Search for the cell housing the specified text and yield its [x, y] center coordinate. 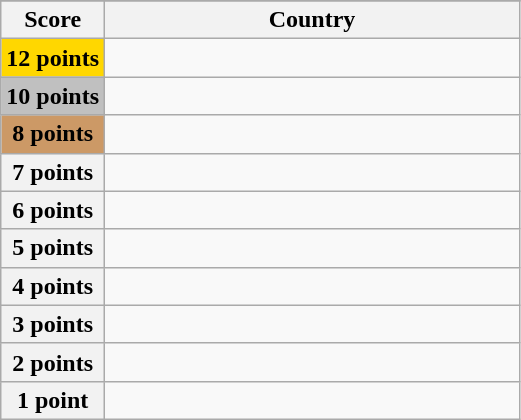
5 points [53, 248]
8 points [53, 134]
12 points [53, 58]
6 points [53, 210]
7 points [53, 172]
Score [53, 20]
2 points [53, 362]
10 points [53, 96]
4 points [53, 286]
Country [312, 20]
3 points [53, 324]
1 point [53, 400]
